Find where the given text appears and provide that cell's center as (x, y) coordinate. 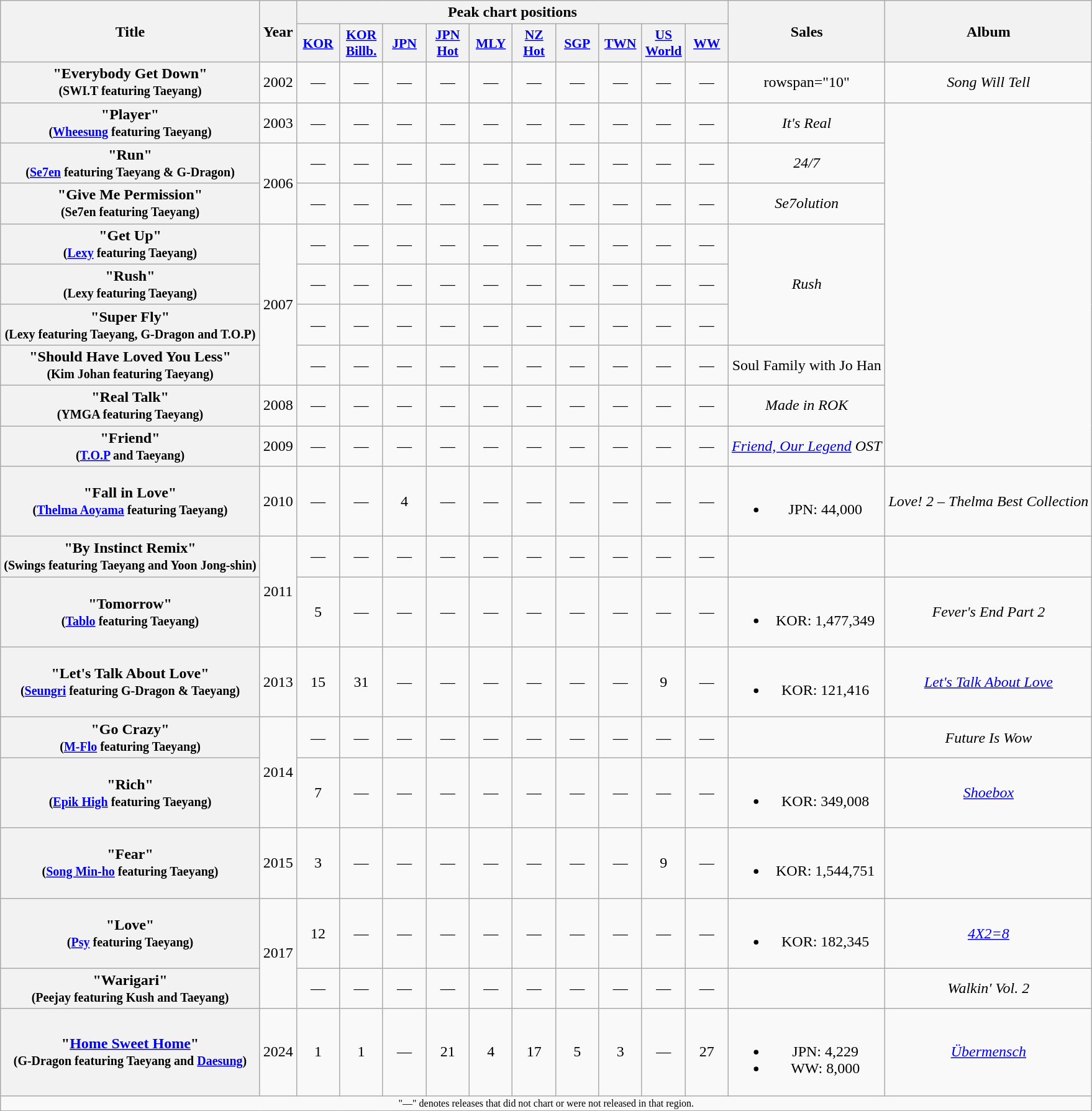
Let's Talk About Love (989, 682)
"Player" (Wheesung featuring Taeyang) (130, 123)
KOR: 182,345 (806, 933)
2008 (278, 405)
MLY (491, 43)
Friend, Our Legend OST (806, 446)
KOR: 349,008 (806, 792)
"Go Crazy"(M-Flo featuring Taeyang) (130, 738)
"Super Fly" (Lexy featuring Taeyang, G-Dragon and T.O.P) (130, 324)
15 (318, 682)
KOR Billb. (362, 43)
It's Real (806, 123)
"Home Sweet Home"(G-Dragon featuring Taeyang and Daesung) (130, 1052)
"Tomorrow"(Tablo featuring Taeyang) (130, 612)
JPN: 4,229WW: 8,000 (806, 1052)
Title (130, 31)
KOR: 121,416 (806, 682)
2024 (278, 1052)
4X2=8 (989, 933)
Sales (806, 31)
27 (707, 1052)
Year (278, 31)
2017 (278, 953)
"Rush"(Lexy featuring Taeyang) (130, 284)
Album (989, 31)
Übermensch (989, 1052)
NZHot (534, 43)
2013 (278, 682)
USWorld (663, 43)
SGP (577, 43)
"Get Up"(Lexy featuring Taeyang) (130, 243)
17 (534, 1052)
TWN (621, 43)
2014 (278, 773)
2011 (278, 592)
"Everybody Get Down" (SWI.T featuring Taeyang) (130, 82)
21 (448, 1052)
Future Is Wow (989, 738)
Soul Family with Jo Han (806, 365)
Fever's End Part 2 (989, 612)
JPNHot (448, 43)
12 (318, 933)
KOR (318, 43)
KOR: 1,477,349 (806, 612)
Se7olution (806, 204)
JPN: 44,000 (806, 502)
"Real Talk"(YMGA featuring Taeyang) (130, 405)
7 (318, 792)
Love! 2 – Thelma Best Collection (989, 502)
2003 (278, 123)
2002 (278, 82)
2006 (278, 183)
"Fall in Love" (Thelma Aoyama featuring Taeyang) (130, 502)
31 (362, 682)
"Run"(Se7en featuring Taeyang & G-Dragon) (130, 163)
Shoebox (989, 792)
"Should Have Loved You Less" (Kim Johan featuring Taeyang) (130, 365)
"Rich"(Epik High featuring Taeyang) (130, 792)
2009 (278, 446)
"Friend"(T.O.P and Taeyang) (130, 446)
Song Will Tell (989, 82)
Walkin' Vol. 2 (989, 989)
"Give Me Permission"(Se7en featuring Taeyang) (130, 204)
KOR: 1,544,751 (806, 863)
2010 (278, 502)
rowspan="10" (806, 82)
24/7 (806, 163)
Made in ROK (806, 405)
WW (707, 43)
Rush (806, 284)
JPN (404, 43)
"Fear"(Song Min-ho featuring Taeyang) (130, 863)
"Warigari"(Peejay featuring Kush and Taeyang) (130, 989)
Peak chart positions (512, 12)
2007 (278, 304)
"By Instinct Remix" (Swings featuring Taeyang and Yoon Jong-shin) (130, 556)
"Let's Talk About Love" (Seungri featuring G-Dragon & Taeyang) (130, 682)
"Love"(Psy featuring Taeyang) (130, 933)
"—" denotes releases that did not chart or were not released in that region. (547, 1103)
2015 (278, 863)
